Locate the cell with the specified text and output its (X, Y) center coordinate. 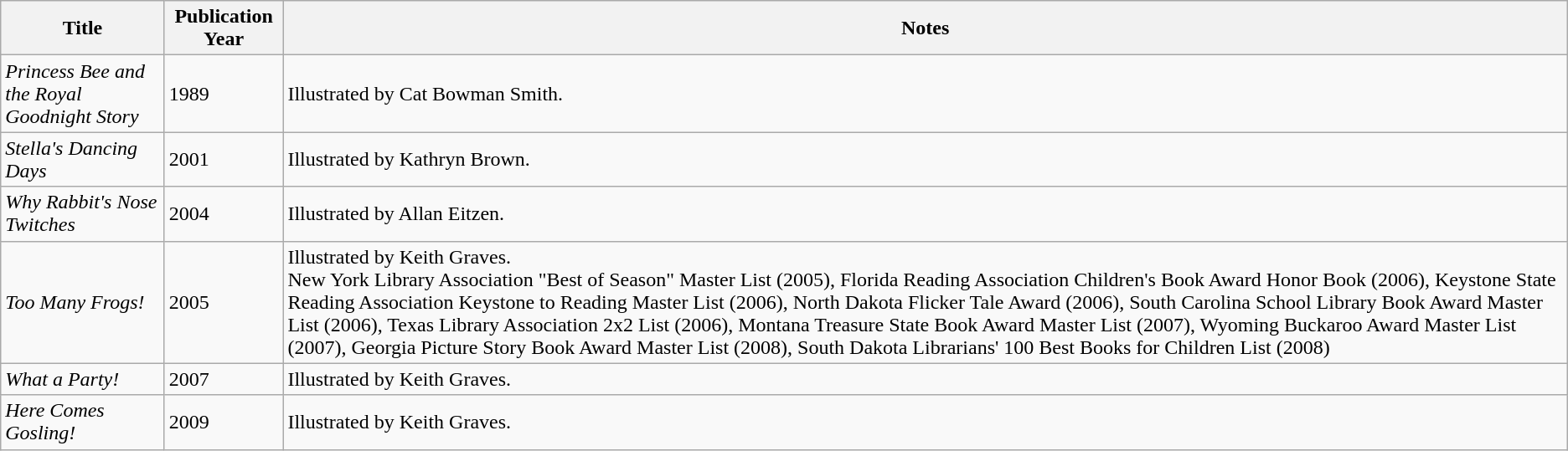
Title (82, 28)
Princess Bee and the Royal Goodnight Story (82, 94)
Illustrated by Cat Bowman Smith. (925, 94)
1989 (224, 94)
Notes (925, 28)
2001 (224, 159)
Illustrated by Allan Eitzen. (925, 214)
2009 (224, 422)
2005 (224, 302)
Illustrated by Kathryn Brown. (925, 159)
2004 (224, 214)
Stella's Dancing Days (82, 159)
Here Comes Gosling! (82, 422)
Why Rabbit's Nose Twitches (82, 214)
Publication Year (224, 28)
2007 (224, 379)
What a Party! (82, 379)
Too Many Frogs! (82, 302)
